Find where the given text appears and provide that cell's center as (X, Y) coordinate. 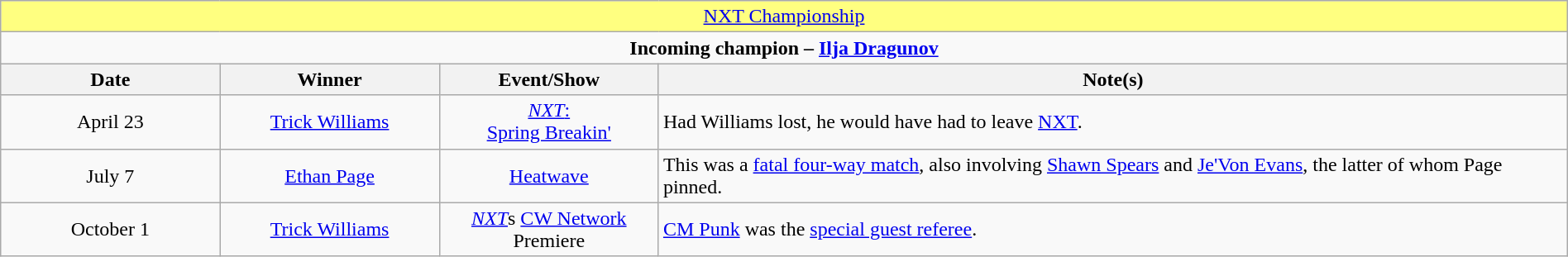
Heatwave (549, 175)
October 1 (111, 230)
Had Williams lost, he would have had to leave NXT. (1113, 122)
July 7 (111, 175)
Winner (329, 79)
April 23 (111, 122)
Date (111, 79)
Event/Show (549, 79)
Ethan Page (329, 175)
This was a fatal four-way match, also involving Shawn Spears and Je'Von Evans, the latter of whom Page pinned. (1113, 175)
NXT Championship (784, 17)
NXTs CW Network Premiere (549, 230)
Incoming champion – Ilja Dragunov (784, 48)
CM Punk was the special guest referee. (1113, 230)
NXT:Spring Breakin' (549, 122)
Note(s) (1113, 79)
